Determine the (X, Y) coordinate at the center of the cell enclosing the given text.  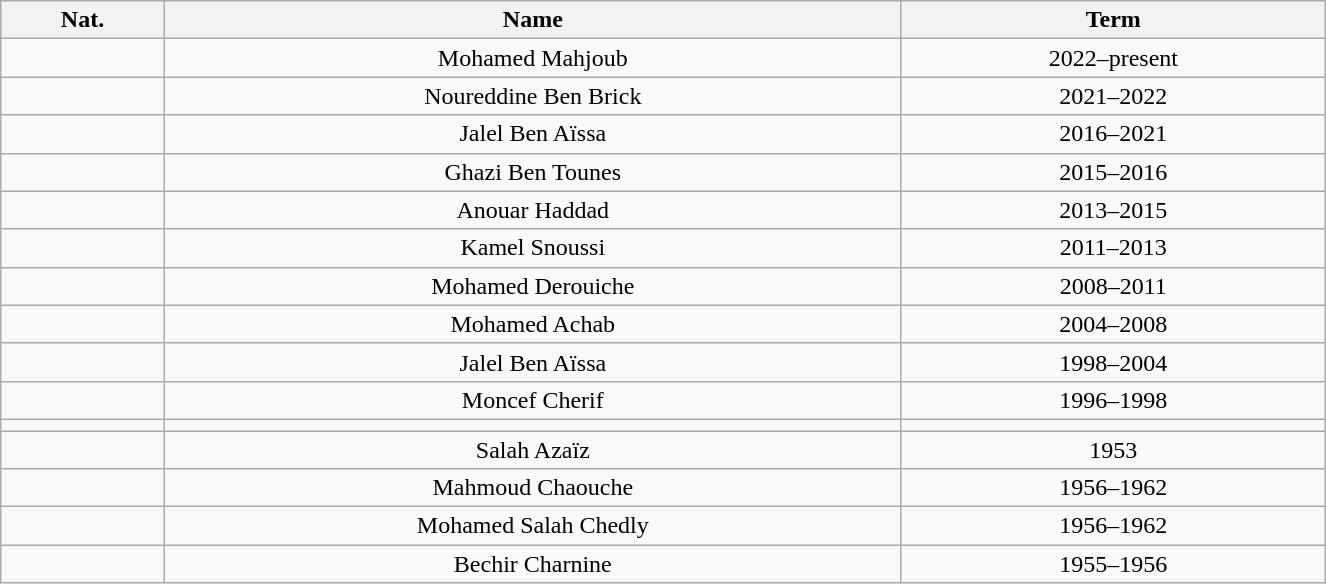
Name (533, 20)
2011–2013 (1114, 248)
Kamel Snoussi (533, 248)
Mohamed Salah Chedly (533, 526)
Anouar Haddad (533, 210)
2022–present (1114, 58)
1953 (1114, 449)
Ghazi Ben Tounes (533, 172)
Moncef Cherif (533, 400)
Term (1114, 20)
2013–2015 (1114, 210)
1998–2004 (1114, 362)
2015–2016 (1114, 172)
Mohamed Derouiche (533, 286)
Salah Azaïz (533, 449)
Nat. (82, 20)
Mahmoud Chaouche (533, 488)
2008–2011 (1114, 286)
1955–1956 (1114, 564)
Mohamed Mahjoub (533, 58)
Mohamed Achab (533, 324)
2016–2021 (1114, 134)
Noureddine Ben Brick (533, 96)
2021–2022 (1114, 96)
1996–1998 (1114, 400)
2004–2008 (1114, 324)
Bechir Charnine (533, 564)
